Capture the cell that displays the provided text and extract its (x, y) central coordinate. 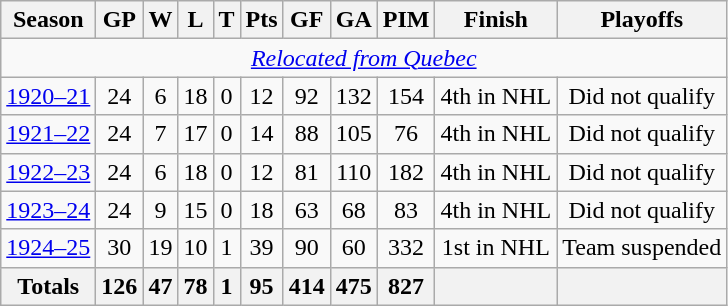
Pts (262, 20)
Relocated from Quebec (364, 58)
475 (354, 286)
47 (160, 286)
132 (354, 96)
78 (196, 286)
1921–22 (48, 134)
7 (160, 134)
332 (406, 248)
Playoffs (642, 20)
T (226, 20)
88 (306, 134)
68 (354, 210)
Season (48, 20)
19 (160, 248)
L (196, 20)
Finish (496, 20)
15 (196, 210)
414 (306, 286)
39 (262, 248)
110 (354, 172)
W (160, 20)
GP (120, 20)
182 (406, 172)
126 (120, 286)
1920–21 (48, 96)
83 (406, 210)
92 (306, 96)
9 (160, 210)
GA (354, 20)
GF (306, 20)
81 (306, 172)
Totals (48, 286)
1922–23 (48, 172)
63 (306, 210)
95 (262, 286)
14 (262, 134)
827 (406, 286)
1st in NHL (496, 248)
76 (406, 134)
1923–24 (48, 210)
60 (354, 248)
10 (196, 248)
30 (120, 248)
90 (306, 248)
154 (406, 96)
Team suspended (642, 248)
PIM (406, 20)
1924–25 (48, 248)
105 (354, 134)
17 (196, 134)
